Capture the cell that displays the provided text and extract its [X, Y] central coordinate. 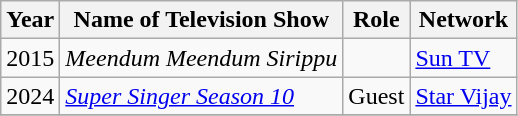
Name of Television Show [202, 20]
Meendum Meendum Sirippu [202, 58]
Role [376, 20]
2024 [30, 96]
2015 [30, 58]
Star Vijay [464, 96]
Sun TV [464, 58]
Guest [376, 96]
Network [464, 20]
Year [30, 20]
Super Singer Season 10 [202, 96]
